Locate the cell with the specified text and output its (X, Y) center coordinate. 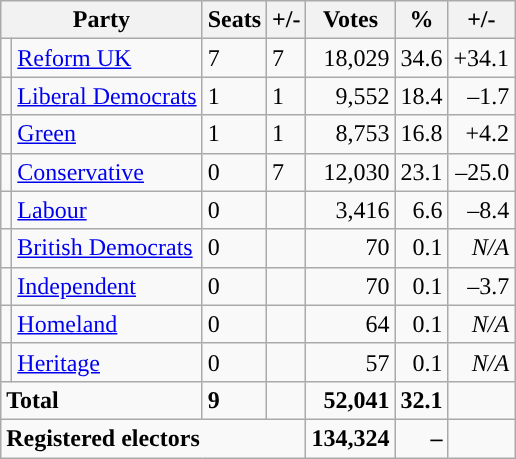
Votes (350, 20)
–8.4 (482, 210)
8,753 (350, 134)
– (422, 438)
134,324 (350, 438)
–3.7 (482, 286)
Seats (234, 20)
Labour (107, 210)
6.6 (422, 210)
+34.1 (482, 58)
52,041 (350, 400)
3,416 (350, 210)
Party (102, 20)
57 (350, 362)
9,552 (350, 96)
18.4 (422, 96)
Independent (107, 286)
Heritage (107, 362)
Total (102, 400)
34.6 (422, 58)
Green (107, 134)
Liberal Democrats (107, 96)
32.1 (422, 400)
% (422, 20)
British Democrats (107, 248)
–25.0 (482, 172)
12,030 (350, 172)
64 (350, 324)
18,029 (350, 58)
23.1 (422, 172)
Conservative (107, 172)
Registered electors (154, 438)
–1.7 (482, 96)
Homeland (107, 324)
16.8 (422, 134)
+4.2 (482, 134)
Reform UK (107, 58)
9 (234, 400)
